Locate the cell with the specified text and output its [X, Y] center coordinate. 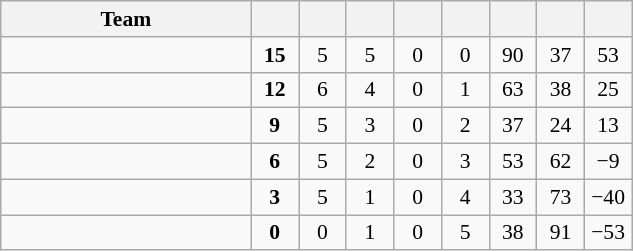
33 [513, 197]
62 [561, 162]
Team [126, 19]
63 [513, 90]
91 [561, 233]
−53 [608, 233]
24 [561, 126]
13 [608, 126]
−40 [608, 197]
15 [275, 55]
25 [608, 90]
−9 [608, 162]
9 [275, 126]
90 [513, 55]
73 [561, 197]
12 [275, 90]
